Return the (X, Y) coordinate for the center point of the cell that contains the specified text.  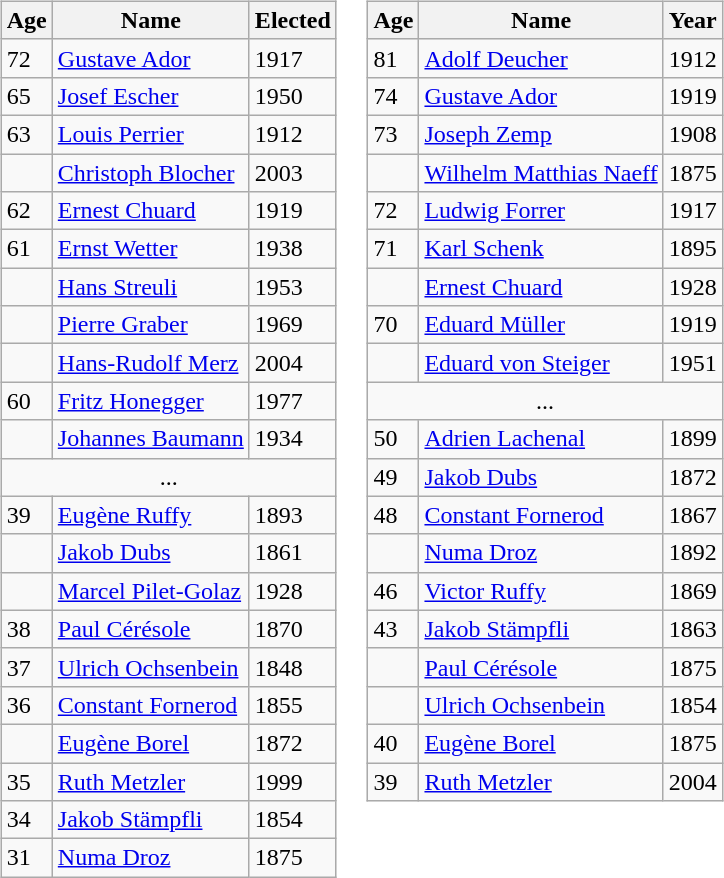
1895 (692, 249)
1892 (692, 553)
1908 (692, 134)
1938 (292, 249)
31 (26, 858)
Fritz Honegger (150, 401)
Hans Streuli (150, 287)
Karl Schenk (541, 249)
43 (394, 629)
Pierre Graber (150, 325)
50 (394, 439)
48 (394, 515)
1950 (292, 96)
Louis Perrier (150, 134)
81 (394, 58)
1977 (292, 401)
Ernst Wetter (150, 249)
Year (692, 20)
Ludwig Forrer (541, 211)
65 (26, 96)
Joseph Zemp (541, 134)
Marcel Pilet-Golaz (150, 591)
Johannes Baumann (150, 439)
40 (394, 743)
74 (394, 96)
46 (394, 591)
60 (26, 401)
1969 (292, 325)
Hans-Rudolf Merz (150, 363)
1951 (692, 363)
Eugène Ruffy (150, 515)
61 (26, 249)
37 (26, 667)
49 (394, 477)
35 (26, 781)
1861 (292, 553)
38 (26, 629)
1848 (292, 667)
1863 (692, 629)
Victor Ruffy (541, 591)
1867 (692, 515)
Josef Escher (150, 96)
Elected (292, 20)
73 (394, 134)
70 (394, 325)
Adolf Deucher (541, 58)
Eduard Müller (541, 325)
71 (394, 249)
1999 (292, 781)
Eduard von Steiger (541, 363)
34 (26, 820)
1855 (292, 705)
62 (26, 211)
Christoph Blocher (150, 173)
1899 (692, 439)
1870 (292, 629)
36 (26, 705)
1893 (292, 515)
Adrien Lachenal (541, 439)
2003 (292, 173)
Wilhelm Matthias Naeff (541, 173)
1953 (292, 287)
63 (26, 134)
1934 (292, 439)
1869 (692, 591)
